Pinpoint the cell where the given text exists, returning its [X, Y] midpoint coordinate. 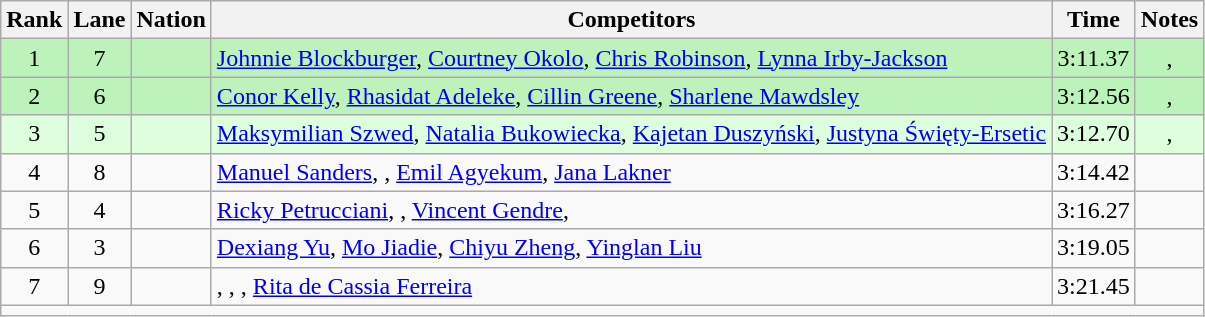
3:12.56 [1094, 96]
Manuel Sanders, , Emil Agyekum, Jana Lakner [631, 172]
Ricky Petrucciani, , Vincent Gendre, [631, 210]
Competitors [631, 20]
Conor Kelly, Rhasidat Adeleke, Cillin Greene, Sharlene Mawdsley [631, 96]
Lane [100, 20]
9 [100, 286]
3:21.45 [1094, 286]
, , , Rita de Cassia Ferreira [631, 286]
Time [1094, 20]
3:16.27 [1094, 210]
8 [100, 172]
Nation [171, 20]
Notes [1169, 20]
2 [34, 96]
3:19.05 [1094, 248]
3:12.70 [1094, 134]
Dexiang Yu, Mo Jiadie, Chiyu Zheng, Yinglan Liu [631, 248]
Rank [34, 20]
1 [34, 58]
3:14.42 [1094, 172]
Maksymilian Szwed, Natalia Bukowiecka, Kajetan Duszyński, Justyna Święty-Ersetic [631, 134]
Johnnie Blockburger, Courtney Okolo, Chris Robinson, Lynna Irby-Jackson [631, 58]
3:11.37 [1094, 58]
